Find where the given text appears and provide that cell's center as [X, Y] coordinate. 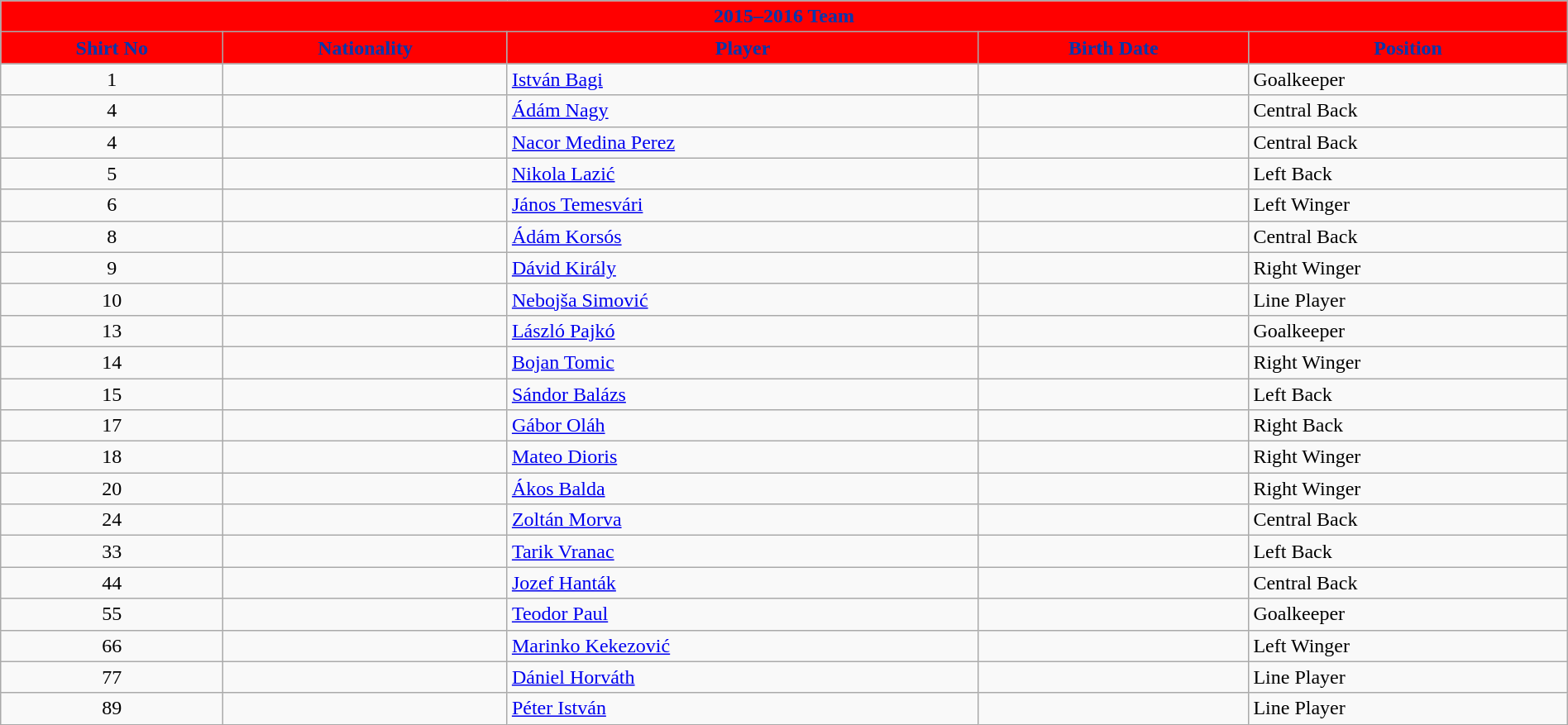
14 [112, 362]
17 [112, 426]
János Temesvári [743, 205]
Tarik Vranac [743, 551]
Nikola Lazić [743, 174]
Ádám Nagy [743, 111]
55 [112, 614]
Nationality [366, 48]
László Pajkó [743, 331]
Zoltán Morva [743, 520]
Ádám Korsós [743, 236]
44 [112, 583]
Dávid Király [743, 268]
8 [112, 236]
33 [112, 551]
Player [743, 48]
István Bagi [743, 79]
Nacor Medina Perez [743, 142]
Marinko Kekezović [743, 646]
Birth Date [1113, 48]
Nebojša Simović [743, 299]
Right Back [1408, 426]
Sándor Balázs [743, 394]
10 [112, 299]
89 [112, 708]
66 [112, 646]
13 [112, 331]
Ákos Balda [743, 489]
Mateo Dioris [743, 457]
77 [112, 677]
Gábor Oláh [743, 426]
9 [112, 268]
Shirt No [112, 48]
2015–2016 Team [784, 17]
1 [112, 79]
24 [112, 520]
Jozef Hanták [743, 583]
5 [112, 174]
6 [112, 205]
18 [112, 457]
15 [112, 394]
Dániel Horváth [743, 677]
Bojan Tomic [743, 362]
Position [1408, 48]
20 [112, 489]
Péter István [743, 708]
Teodor Paul [743, 614]
